Capture the cell that displays the provided text and extract its (X, Y) central coordinate. 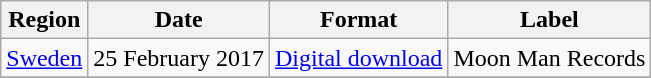
Moon Man Records (550, 58)
Label (550, 20)
Date (179, 20)
Sweden (44, 58)
Digital download (359, 58)
Format (359, 20)
Region (44, 20)
25 February 2017 (179, 58)
